Provide the (X, Y) coordinate of the cell's center where the given text is located.  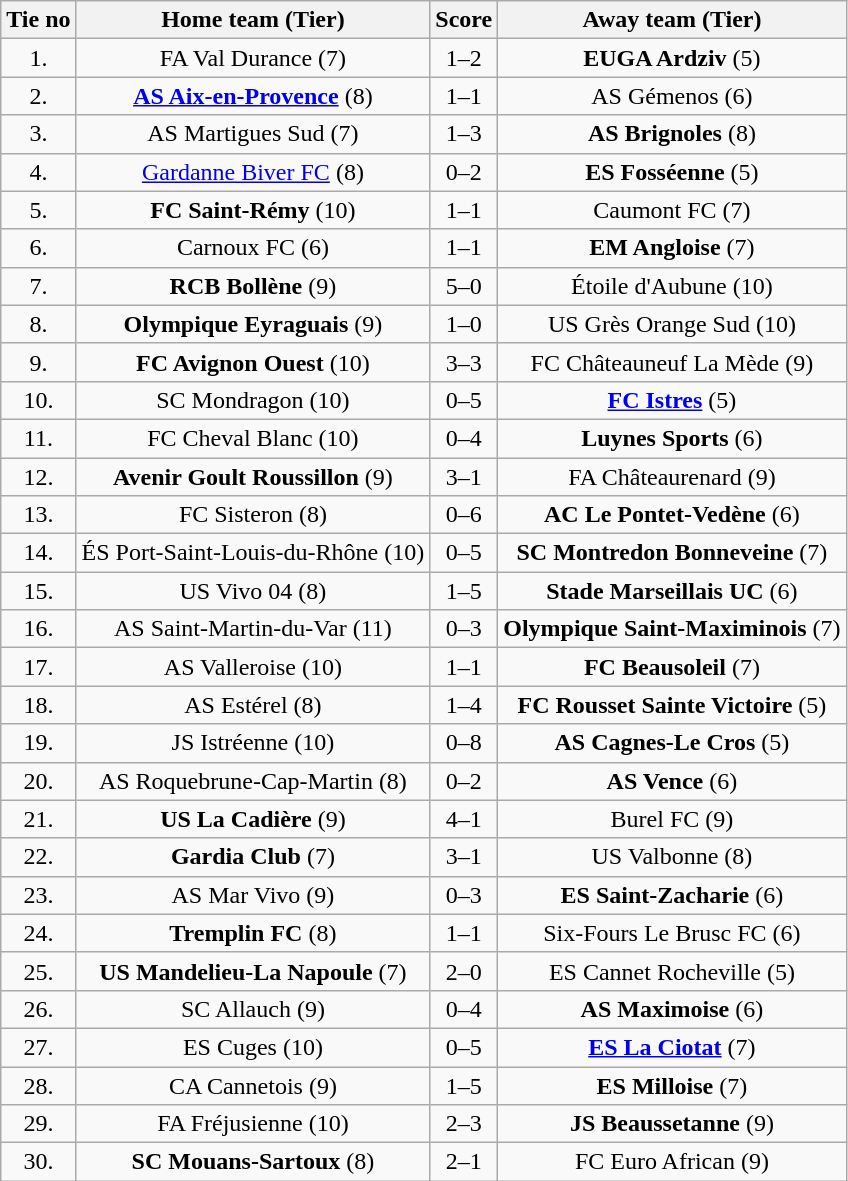
EM Angloise (7) (672, 248)
FC Beausoleil (7) (672, 667)
FC Sisteron (8) (253, 515)
Olympique Eyraguais (9) (253, 324)
US La Cadière (9) (253, 819)
AS Saint-Martin-du-Var (11) (253, 629)
25. (38, 971)
15. (38, 591)
1–2 (464, 58)
0–6 (464, 515)
Burel FC (9) (672, 819)
17. (38, 667)
FC Rousset Sainte Victoire (5) (672, 705)
18. (38, 705)
Gardanne Biver FC (8) (253, 172)
AS Martigues Sud (7) (253, 134)
5. (38, 210)
2–0 (464, 971)
AS Maximoise (6) (672, 1009)
27. (38, 1047)
2–1 (464, 1162)
AS Estérel (8) (253, 705)
4–1 (464, 819)
16. (38, 629)
US Vivo 04 (8) (253, 591)
SC Mondragon (10) (253, 400)
Gardia Club (7) (253, 857)
29. (38, 1124)
US Valbonne (8) (672, 857)
JS Beaussetanne (9) (672, 1124)
ES La Ciotat (7) (672, 1047)
1–4 (464, 705)
Home team (Tier) (253, 20)
13. (38, 515)
5–0 (464, 286)
FC Istres (5) (672, 400)
2. (38, 96)
ES Cannet Rocheville (5) (672, 971)
Stade Marseillais UC (6) (672, 591)
9. (38, 362)
1–0 (464, 324)
FC Châteauneuf La Mède (9) (672, 362)
Olympique Saint-Maximinois (7) (672, 629)
JS Istréenne (10) (253, 743)
ES Cuges (10) (253, 1047)
FA Fréjusienne (10) (253, 1124)
8. (38, 324)
SC Mouans-Sartoux (8) (253, 1162)
SC Allauch (9) (253, 1009)
FC Saint-Rémy (10) (253, 210)
FA Châteaurenard (9) (672, 477)
1–3 (464, 134)
Caumont FC (7) (672, 210)
23. (38, 895)
Away team (Tier) (672, 20)
FC Cheval Blanc (10) (253, 438)
22. (38, 857)
2–3 (464, 1124)
CA Cannetois (9) (253, 1085)
Avenir Goult Roussillon (9) (253, 477)
ES Milloise (7) (672, 1085)
AS Aix-en-Provence (8) (253, 96)
3–3 (464, 362)
AS Brignoles (8) (672, 134)
AS Valleroise (10) (253, 667)
Tie no (38, 20)
AC Le Pontet-Vedène (6) (672, 515)
US Mandelieu-La Napoule (7) (253, 971)
4. (38, 172)
20. (38, 781)
AS Cagnes-Le Cros (5) (672, 743)
FC Euro African (9) (672, 1162)
Score (464, 20)
11. (38, 438)
3. (38, 134)
EUGA Ardziv (5) (672, 58)
0–8 (464, 743)
7. (38, 286)
ES Fosséenne (5) (672, 172)
24. (38, 933)
AS Roquebrune-Cap-Martin (8) (253, 781)
FC Avignon Ouest (10) (253, 362)
SC Montredon Bonneveine (7) (672, 553)
19. (38, 743)
RCB Bollène (9) (253, 286)
FA Val Durance (7) (253, 58)
30. (38, 1162)
AS Gémenos (6) (672, 96)
28. (38, 1085)
Tremplin FC (8) (253, 933)
AS Mar Vivo (9) (253, 895)
ES Saint-Zacharie (6) (672, 895)
Étoile d'Aubune (10) (672, 286)
Carnoux FC (6) (253, 248)
14. (38, 553)
10. (38, 400)
1. (38, 58)
26. (38, 1009)
US Grès Orange Sud (10) (672, 324)
21. (38, 819)
Six-Fours Le Brusc FC (6) (672, 933)
ÉS Port-Saint-Louis-du-Rhône (10) (253, 553)
12. (38, 477)
AS Vence (6) (672, 781)
Luynes Sports (6) (672, 438)
6. (38, 248)
